Extract the [x, y] coordinate from the center of the cell holding the provided text.  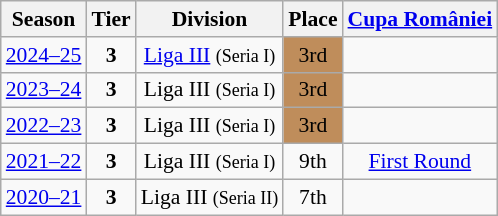
Season [44, 19]
2024–25 [44, 55]
7th [312, 197]
2021–22 [44, 162]
Cupa României [420, 19]
2022–23 [44, 126]
2023–24 [44, 90]
Liga III (Seria II) [210, 197]
Division [210, 19]
2020–21 [44, 197]
Place [312, 19]
9th [312, 162]
First Round [420, 162]
Tier [110, 19]
